Extract the (x, y) coordinate from the center of the cell holding the provided text.  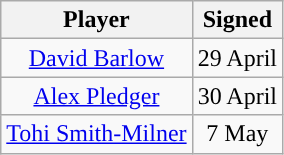
Tohi Smith-Milner (96, 134)
7 May (237, 134)
David Barlow (96, 58)
30 April (237, 96)
Signed (237, 20)
29 April (237, 58)
Player (96, 20)
Alex Pledger (96, 96)
